Output the (x, y) coordinate of the center of the cell containing the given text.  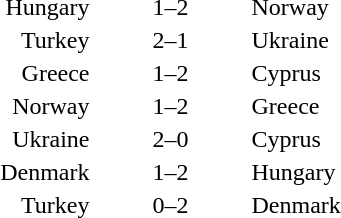
2–0 (170, 139)
2–1 (170, 40)
